Identify which cell holds the provided text, then report its (X, Y) central coordinate. 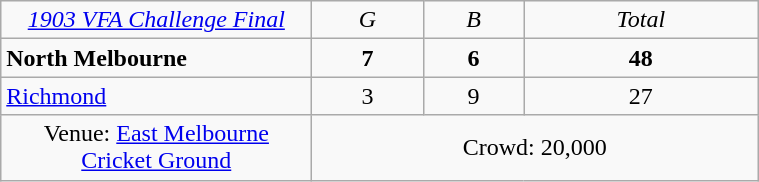
1903 VFA Challenge Final (156, 20)
Total (641, 20)
B (474, 20)
Richmond (156, 96)
North Melbourne (156, 58)
Venue: East Melbourne Cricket Ground (156, 148)
9 (474, 96)
G (368, 20)
Crowd: 20,000 (535, 148)
27 (641, 96)
3 (368, 96)
6 (474, 58)
7 (368, 58)
48 (641, 58)
